Identify which cell holds the provided text, then report its [x, y] central coordinate. 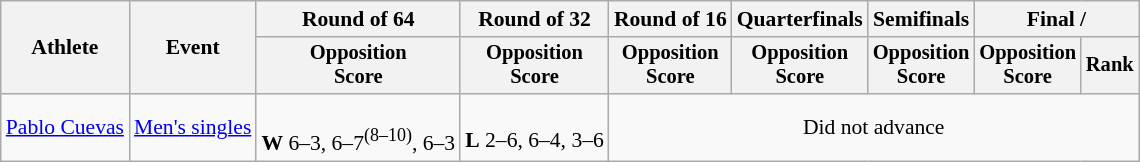
Event [192, 48]
Did not advance [874, 128]
Semifinals [922, 19]
W 6–3, 6–7(8–10), 6–3 [358, 128]
Quarterfinals [800, 19]
Final / [1056, 19]
L 2–6, 6–4, 3–6 [534, 128]
Athlete [65, 48]
Round of 32 [534, 19]
Pablo Cuevas [65, 128]
Rank [1110, 66]
Round of 64 [358, 19]
Men's singles [192, 128]
Round of 16 [670, 19]
